Capture the cell that displays the provided text and extract its [X, Y] central coordinate. 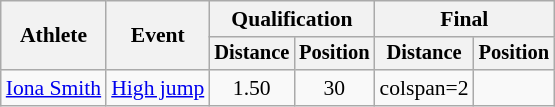
1.50 [252, 88]
Event [158, 36]
colspan=2 [424, 88]
30 [334, 88]
Iona Smith [54, 88]
High jump [158, 88]
Final [464, 19]
Qualification [292, 19]
Athlete [54, 36]
